Detect which cell encompasses the target text, then output its (X, Y) center coordinate. 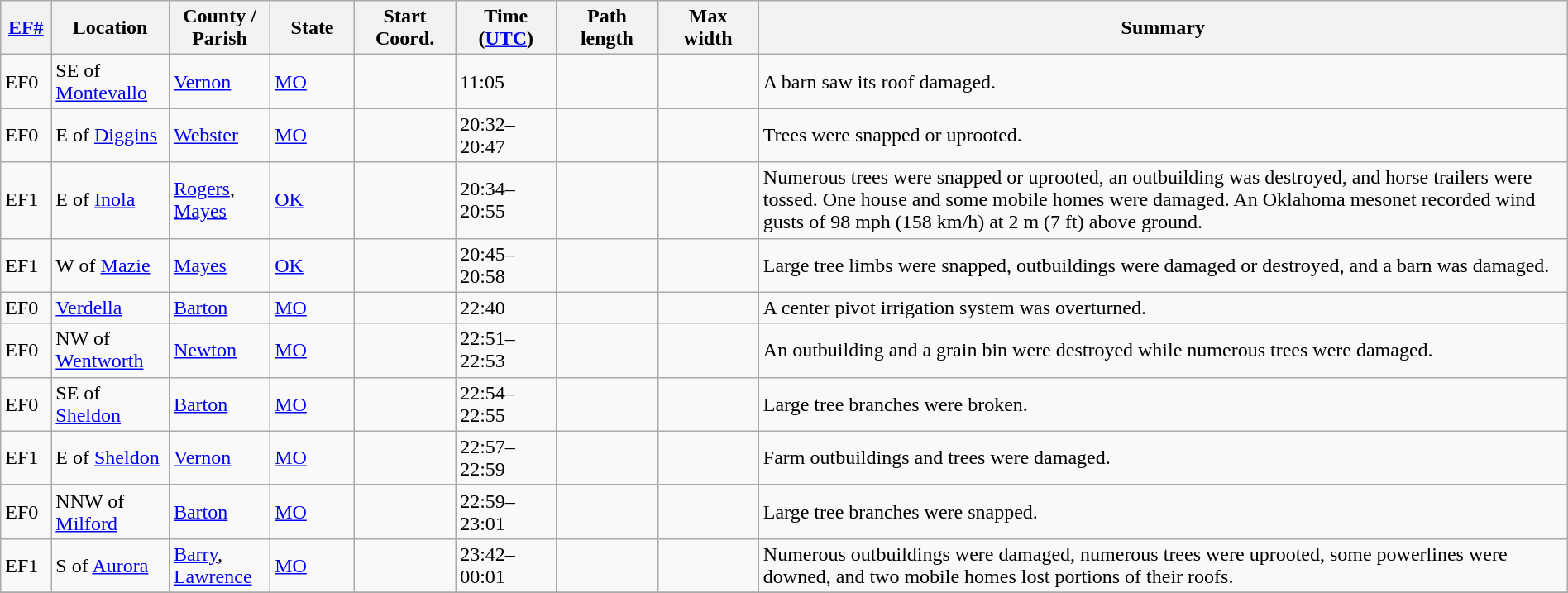
Trees were snapped or uprooted. (1163, 136)
Path length (607, 28)
Mayes (219, 265)
Webster (219, 136)
22:54–22:55 (506, 404)
20:34–20:55 (506, 200)
A center pivot irrigation system was overturned. (1163, 308)
23:42–00:01 (506, 566)
SE of Sheldon (111, 404)
E of Inola (111, 200)
EF# (26, 28)
Location (111, 28)
22:51–22:53 (506, 351)
Start Coord. (404, 28)
S of Aurora (111, 566)
Large tree branches were snapped. (1163, 511)
Verdella (111, 308)
Barry, Lawrence (219, 566)
Max width (708, 28)
Farm outbuildings and trees were damaged. (1163, 458)
11:05 (506, 81)
NW of Wentworth (111, 351)
Large tree limbs were snapped, outbuildings were damaged or destroyed, and a barn was damaged. (1163, 265)
20:32–20:47 (506, 136)
SE of Montevallo (111, 81)
Large tree branches were broken. (1163, 404)
Time (UTC) (506, 28)
22:59–23:01 (506, 511)
A barn saw its roof damaged. (1163, 81)
20:45–20:58 (506, 265)
State (313, 28)
22:57–22:59 (506, 458)
Numerous outbuildings were damaged, numerous trees were uprooted, some powerlines were downed, and two mobile homes lost portions of their roofs. (1163, 566)
Newton (219, 351)
E of Sheldon (111, 458)
Summary (1163, 28)
22:40 (506, 308)
NNW of Milford (111, 511)
W of Mazie (111, 265)
An outbuilding and a grain bin were destroyed while numerous trees were damaged. (1163, 351)
County / Parish (219, 28)
E of Diggins (111, 136)
Rogers, Mayes (219, 200)
